Extract the (X, Y) coordinate from the center of the cell holding the provided text.  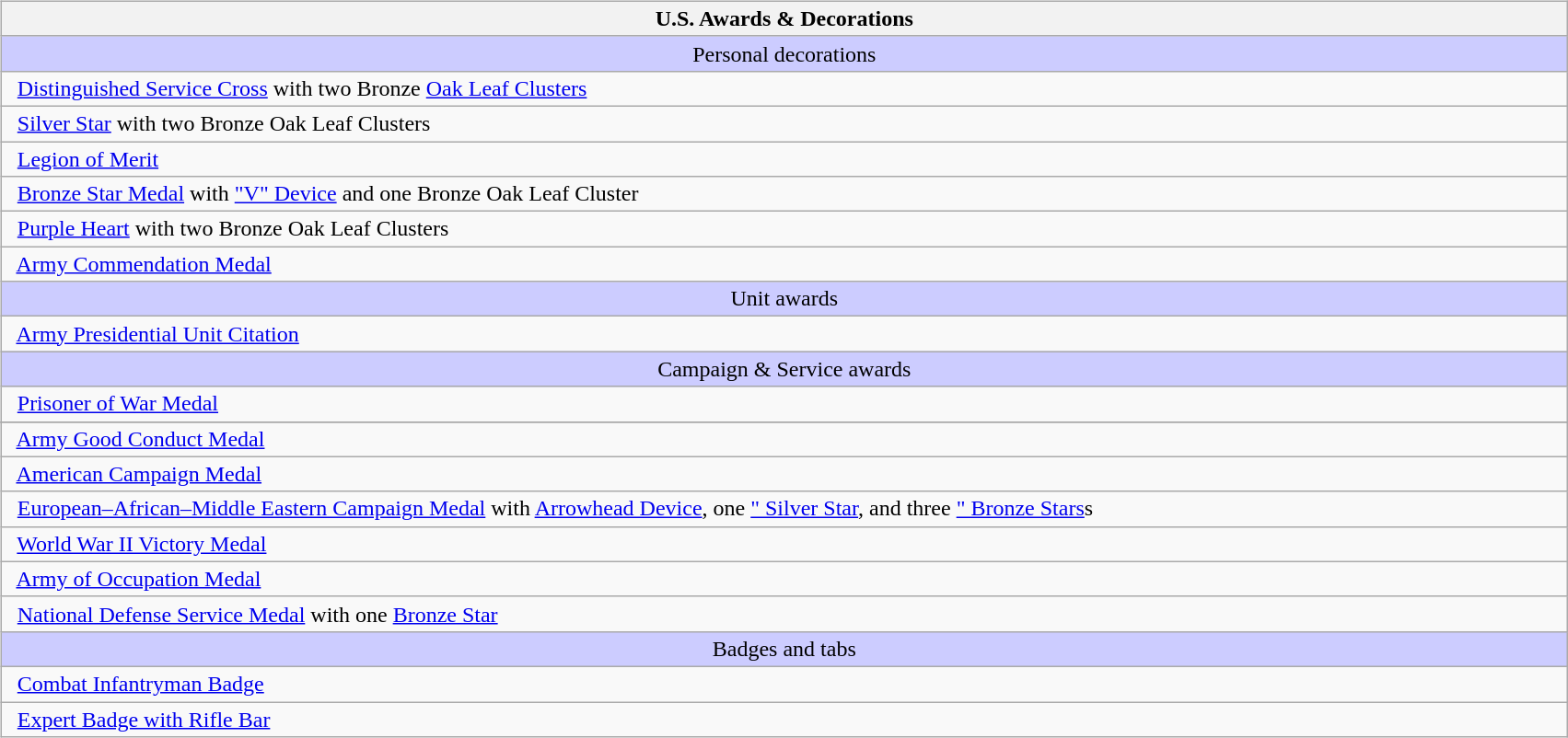
World War II Victory Medal (784, 544)
Purple Heart with two Bronze Oak Leaf Clusters (784, 229)
Army of Occupation Medal (784, 579)
Distinguished Service Cross with two Bronze Oak Leaf Clusters (784, 88)
Army Presidential Unit Citation (784, 334)
Combat Infantryman Badge (784, 684)
Army Good Conduct Medal (784, 439)
Legion of Merit (784, 159)
American Campaign Medal (784, 474)
Prisoner of War Medal (784, 404)
Expert Badge with Rifle Bar (784, 719)
Campaign & Service awards (784, 369)
Badges and tabs (784, 649)
Silver Star with two Bronze Oak Leaf Clusters (784, 123)
Unit awards (784, 299)
European–African–Middle Eastern Campaign Medal with Arrowhead Device, one " Silver Star, and three " Bronze Starss (784, 509)
Personal decorations (784, 53)
Army Commendation Medal (784, 264)
Bronze Star Medal with "V" Device and one Bronze Oak Leaf Cluster (784, 194)
National Defense Service Medal with one Bronze Star (784, 614)
U.S. Awards & Decorations (784, 18)
